Return (x, y) of the center of cell containing provided text 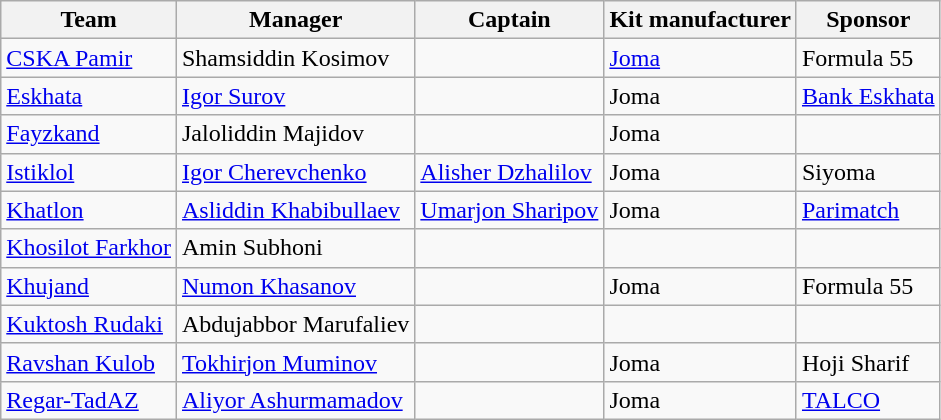
Kit manufacturer (700, 20)
Umarjon Sharipov (510, 210)
Istiklol (89, 172)
Abdujabbor Marufaliev (295, 324)
Shamsiddin Kosimov (295, 58)
CSKA Pamir (89, 58)
Hoji Sharif (868, 362)
Khosilot Farkhor (89, 248)
Sponsor (868, 20)
Khujand (89, 286)
Fayzkand (89, 134)
Numon Khasanov (295, 286)
Captain (510, 20)
Manager (295, 20)
Siyoma (868, 172)
Bank Eskhata (868, 96)
Igor Cherevchenko (295, 172)
Igor Surov (295, 96)
Aliyor Ashurmamadov (295, 400)
Tokhirjon Muminov (295, 362)
Khatlon (89, 210)
Kuktosh Rudaki (89, 324)
Asliddin Khabibullaev (295, 210)
Eskhata (89, 96)
Team (89, 20)
TALCO (868, 400)
Parimatch (868, 210)
Jaloliddin Majidov (295, 134)
Ravshan Kulob (89, 362)
Alisher Dzhalilov (510, 172)
Amin Subhoni (295, 248)
Regar-TadAZ (89, 400)
